Detect which cell encompasses the target text, then output its [x, y] center coordinate. 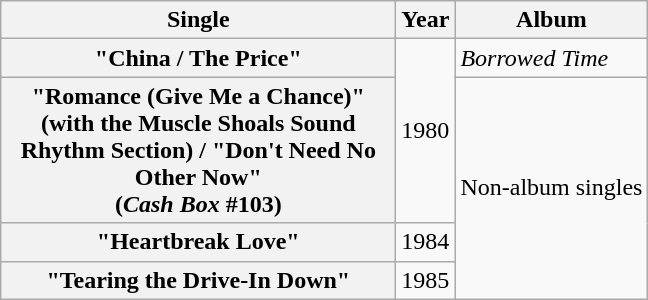
Album [552, 20]
"Tearing the Drive-In Down" [198, 280]
"Heartbreak Love" [198, 242]
1985 [426, 280]
Year [426, 20]
"China / The Price" [198, 58]
Non-album singles [552, 188]
Single [198, 20]
1980 [426, 131]
1984 [426, 242]
"Romance (Give Me a Chance)" (with the Muscle Shoals Sound Rhythm Section) / "Don't Need No Other Now"(Cash Box #103) [198, 150]
Borrowed Time [552, 58]
